Capture the cell that displays the provided text and extract its (x, y) central coordinate. 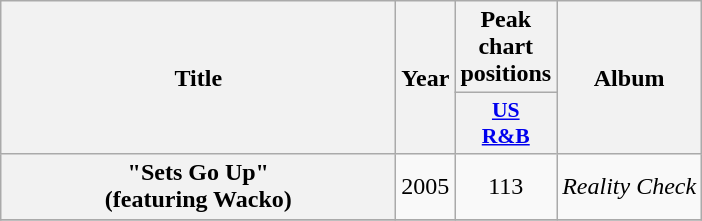
113 (506, 186)
Title (198, 78)
Year (426, 78)
Album (630, 78)
2005 (426, 186)
Reality Check (630, 186)
USR&B (506, 124)
"Sets Go Up"(featuring Wacko) (198, 186)
Peak chart positions (506, 47)
